Return (X, Y) of the center of cell containing provided text 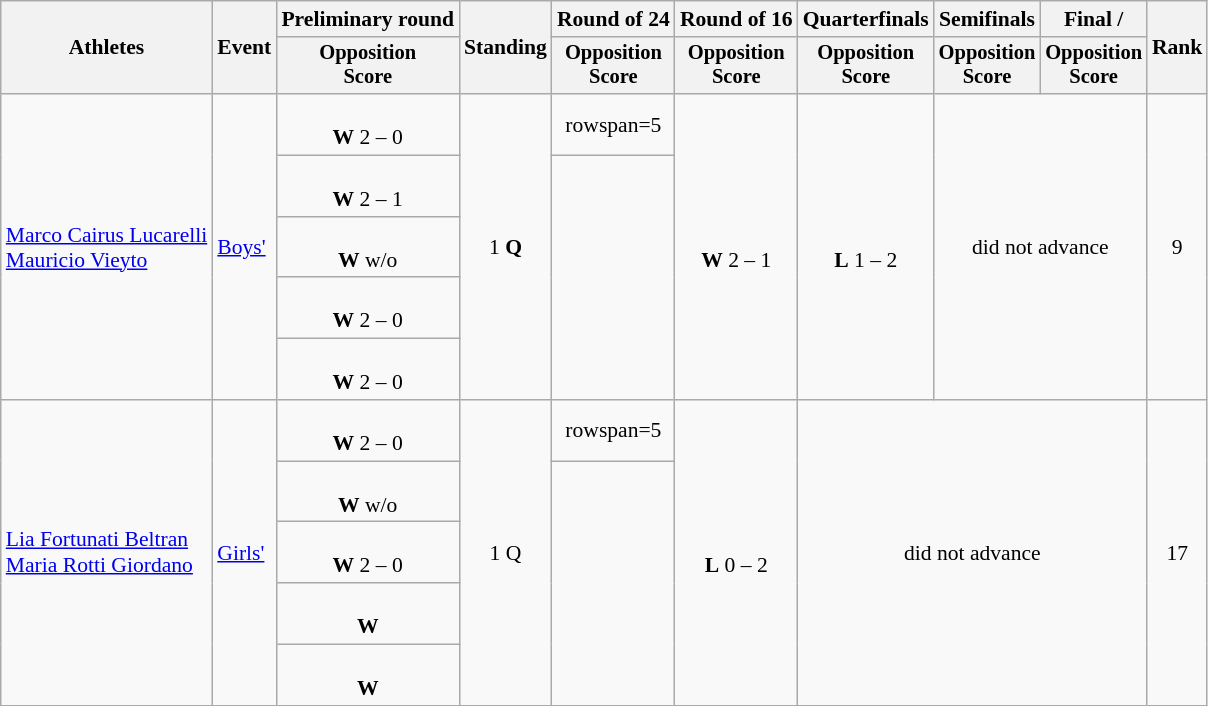
Round of 16 (736, 19)
Standing (506, 48)
L 1 – 2 (866, 247)
Girls' (244, 553)
Round of 24 (614, 19)
Final / (1094, 19)
Rank (1178, 48)
Preliminary round (368, 19)
Athletes (107, 48)
Event (244, 48)
Lia Fortunati BeltranMaria Rotti Giordano (107, 553)
Quarterfinals (866, 19)
L 0 – 2 (736, 553)
9 (1178, 247)
17 (1178, 553)
Semifinals (988, 19)
Marco Cairus LucarelliMauricio Vieyto (107, 247)
Boys' (244, 247)
